From the cell containing the given text, extract its center point as [X, Y] coordinate. 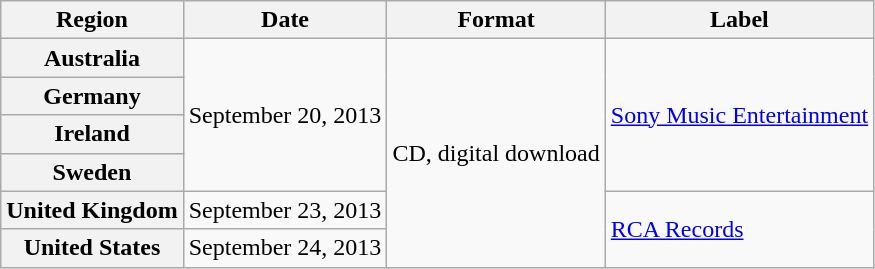
Sweden [92, 172]
Australia [92, 58]
Label [739, 20]
RCA Records [739, 229]
September 23, 2013 [285, 210]
Sony Music Entertainment [739, 115]
September 20, 2013 [285, 115]
CD, digital download [496, 153]
Germany [92, 96]
United States [92, 248]
Region [92, 20]
Format [496, 20]
Ireland [92, 134]
September 24, 2013 [285, 248]
Date [285, 20]
United Kingdom [92, 210]
